From the cell containing the given text, extract its center point as (x, y) coordinate. 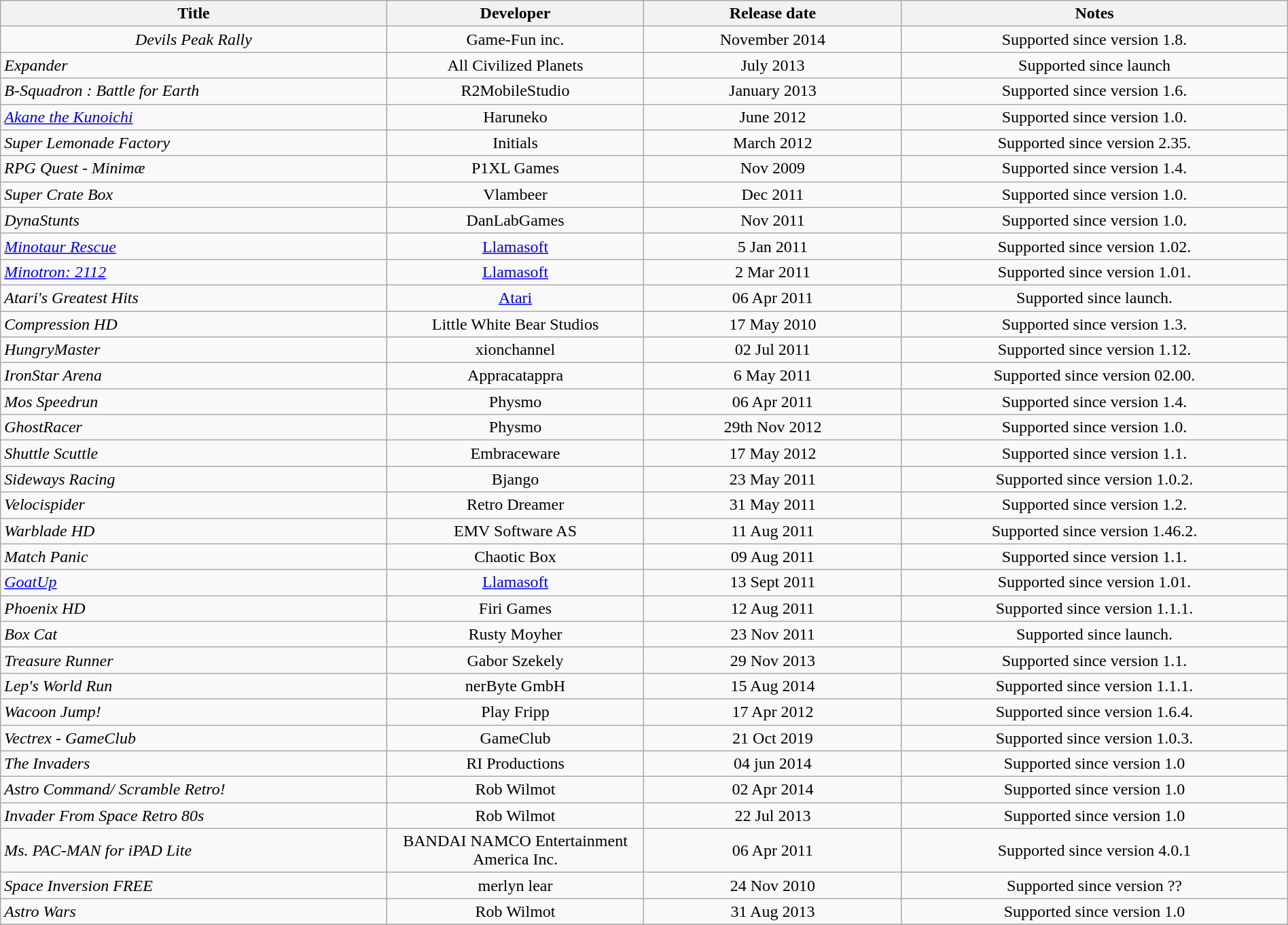
Dec 2011 (773, 194)
Warblade HD (194, 531)
Atari (515, 298)
Gabor Szekely (515, 660)
Box Cat (194, 634)
Super Crate Box (194, 194)
GhostRacer (194, 427)
Sideways Racing (194, 479)
All Civilized Planets (515, 65)
21 Oct 2019 (773, 737)
Retro Dreamer (515, 505)
Astro Wars (194, 911)
Supported since version 1.46.2. (1094, 531)
Embraceware (515, 453)
Bjango (515, 479)
17 May 2012 (773, 453)
Release date (773, 14)
29 Nov 2013 (773, 660)
P1XL Games (515, 169)
31 Aug 2013 (773, 911)
29th Nov 2012 (773, 427)
BANDAI NAMCO Entertainment America Inc. (515, 851)
Minotaur Rescue (194, 246)
Chaotic Box (515, 557)
Supported since version 4.0.1 (1094, 851)
15 Aug 2014 (773, 686)
Nov 2009 (773, 169)
Supported since version 02.00. (1094, 376)
Treasure Runner (194, 660)
Play Fripp (515, 712)
6 May 2011 (773, 376)
04 jun 2014 (773, 764)
January 2013 (773, 91)
Super Lemonade Factory (194, 143)
Supported since version 1.0.3. (1094, 737)
Akane the Kunoichi (194, 117)
Supported since version 1.2. (1094, 505)
July 2013 (773, 65)
xionchannel (515, 350)
Minotron: 2112 (194, 272)
Expander (194, 65)
Shuttle Scuttle (194, 453)
Appracatappra (515, 376)
02 Apr 2014 (773, 790)
Supported since version 1.6. (1094, 91)
Match Panic (194, 557)
Compression HD (194, 324)
11 Aug 2011 (773, 531)
EMV Software AS (515, 531)
Supported since version 1.12. (1094, 350)
R2MobileStudio (515, 91)
March 2012 (773, 143)
Wacoon Jump! (194, 712)
2 Mar 2011 (773, 272)
17 Apr 2012 (773, 712)
nerByte GmbH (515, 686)
Invader From Space Retro 80s (194, 816)
Vlambeer (515, 194)
The Invaders (194, 764)
Developer (515, 14)
Devils Peak Rally (194, 39)
Astro Command/ Scramble Retro! (194, 790)
DanLabGames (515, 220)
31 May 2011 (773, 505)
Haruneko (515, 117)
Supported since version 1.02. (1094, 246)
12 Aug 2011 (773, 608)
June 2012 (773, 117)
Firi Games (515, 608)
Supported since version 1.0.2. (1094, 479)
HungryMaster (194, 350)
Ms. PAC-MAN for iPAD Lite (194, 851)
Space Inversion FREE (194, 886)
Supported since version ?? (1094, 886)
Title (194, 14)
02 Jul 2011 (773, 350)
B-Squadron : Battle for Earth (194, 91)
13 Sept 2011 (773, 582)
Little White Bear Studios (515, 324)
Mos Speedrun (194, 402)
November 2014 (773, 39)
Rusty Moyher (515, 634)
Vectrex - GameClub (194, 737)
Velocispider (194, 505)
09 Aug 2011 (773, 557)
IronStar Arena (194, 376)
GoatUp (194, 582)
merlyn lear (515, 886)
Lep's World Run (194, 686)
23 May 2011 (773, 479)
Initials (515, 143)
24 Nov 2010 (773, 886)
Phoenix HD (194, 608)
Supported since version 1.3. (1094, 324)
Atari's Greatest Hits (194, 298)
RPG Quest - Minimæ (194, 169)
Supported since version 2.35. (1094, 143)
5 Jan 2011 (773, 246)
RI Productions (515, 764)
Supported since version 1.6.4. (1094, 712)
Game-Fun inc. (515, 39)
GameClub (515, 737)
Supported since launch (1094, 65)
Supported since version 1.8. (1094, 39)
23 Nov 2011 (773, 634)
DynaStunts (194, 220)
Nov 2011 (773, 220)
22 Jul 2013 (773, 816)
17 May 2010 (773, 324)
Notes (1094, 14)
